Output the [x, y] coordinate of the center of the cell containing the given text.  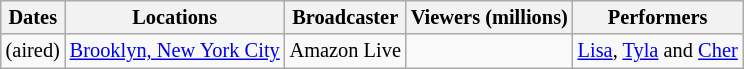
Locations [175, 17]
Lisa, Tyla and Cher [658, 51]
Amazon Live [346, 51]
(aired) [33, 51]
Viewers (millions) [490, 17]
Brooklyn, New York City [175, 51]
Performers [658, 17]
Dates [33, 17]
Broadcaster [346, 17]
